Return (X, Y) of the center of cell containing provided text 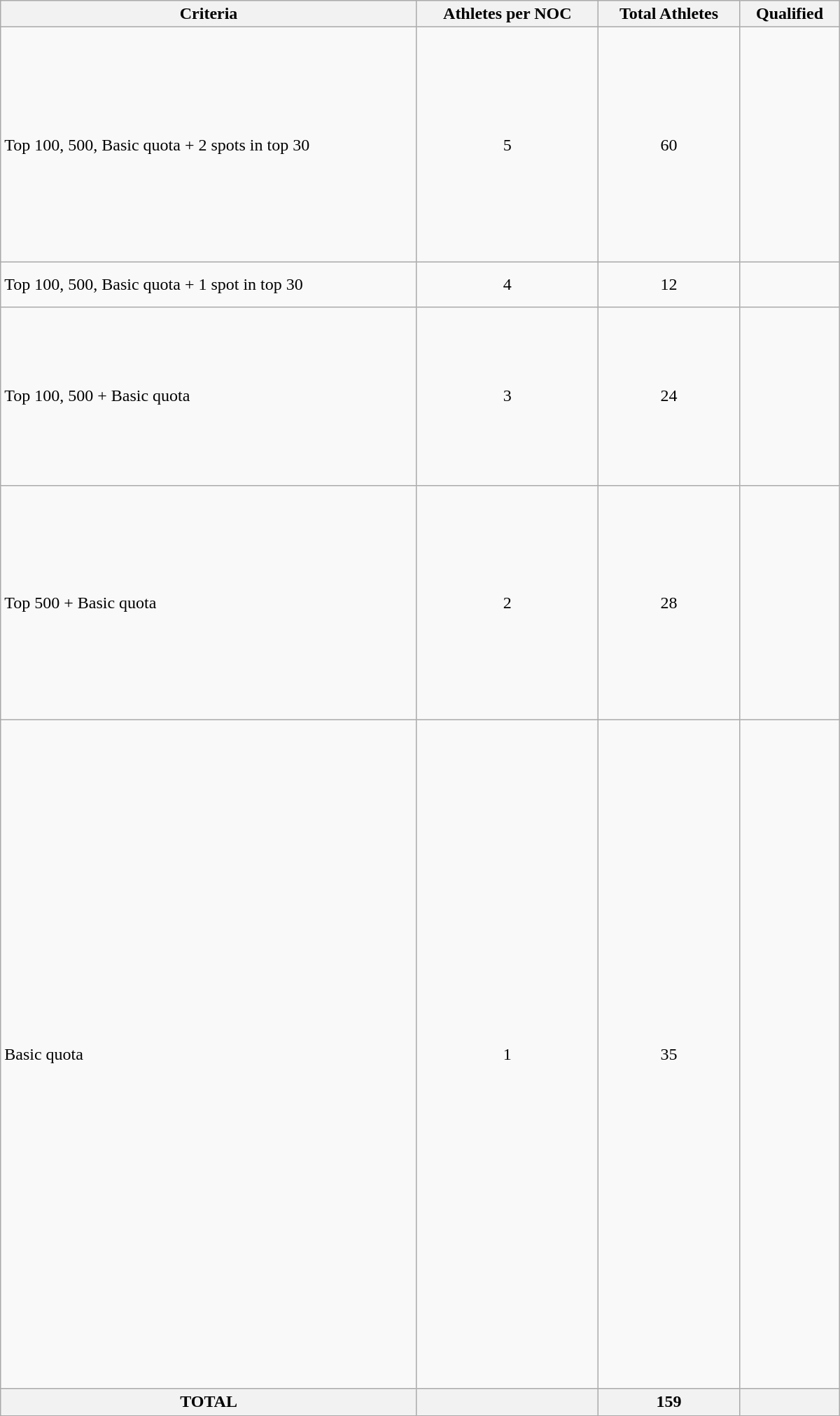
Qualified (790, 14)
5 (507, 144)
3 (507, 396)
TOTAL (209, 1402)
Top 100, 500 + Basic quota (209, 396)
Criteria (209, 14)
Top 100, 500, Basic quota + 2 spots in top 30 (209, 144)
4 (507, 284)
Total Athletes (668, 14)
159 (668, 1402)
Top 500 + Basic quota (209, 602)
2 (507, 602)
60 (668, 144)
Basic quota (209, 1054)
24 (668, 396)
12 (668, 284)
1 (507, 1054)
35 (668, 1054)
Top 100, 500, Basic quota + 1 spot in top 30 (209, 284)
28 (668, 602)
Athletes per NOC (507, 14)
